Pinpoint the cell where the given text exists, returning its (x, y) midpoint coordinate. 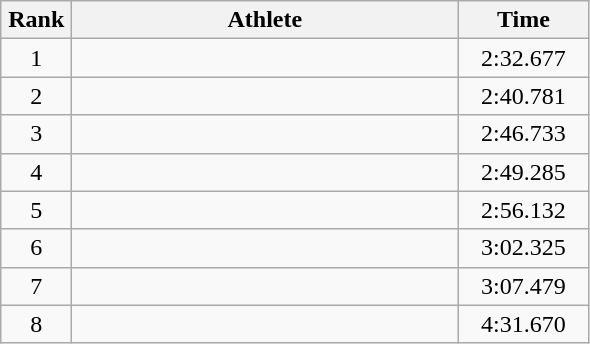
Athlete (265, 20)
Time (524, 20)
4 (36, 172)
1 (36, 58)
5 (36, 210)
4:31.670 (524, 324)
2 (36, 96)
8 (36, 324)
2:56.132 (524, 210)
3 (36, 134)
3:07.479 (524, 286)
7 (36, 286)
6 (36, 248)
2:49.285 (524, 172)
2:40.781 (524, 96)
2:46.733 (524, 134)
2:32.677 (524, 58)
3:02.325 (524, 248)
Rank (36, 20)
